From the cell containing the given text, extract its center point as [X, Y] coordinate. 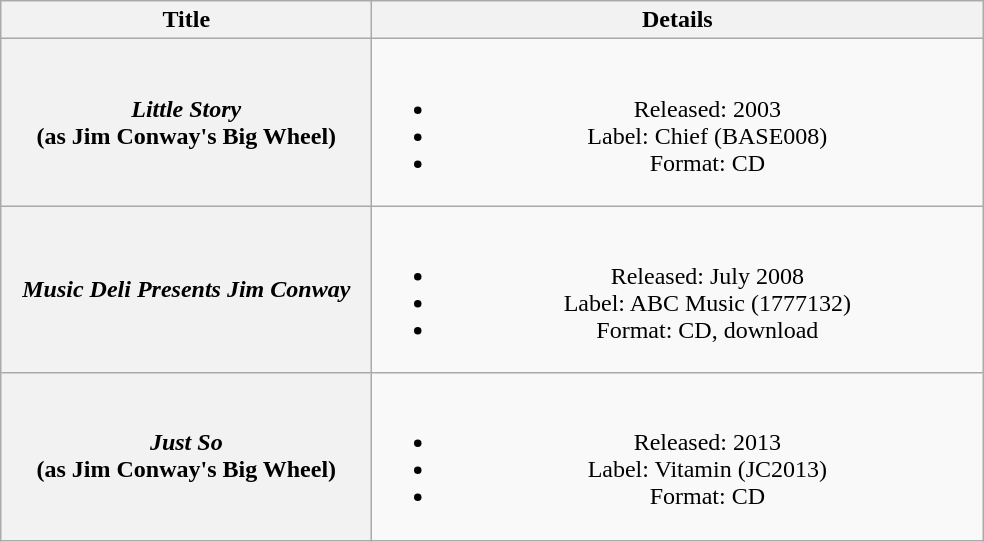
Little Story (as Jim Conway's Big Wheel) [186, 122]
Released: July 2008Label: ABC Music (1777132)Format: CD, download [678, 290]
Just So (as Jim Conway's Big Wheel) [186, 456]
Released: 2003Label: Chief (BASE008)Format: CD [678, 122]
Music Deli Presents Jim Conway [186, 290]
Released: 2013Label: Vitamin (JC2013)Format: CD [678, 456]
Details [678, 20]
Title [186, 20]
